Return the [x, y] coordinate for the center point of the cell that contains the specified text.  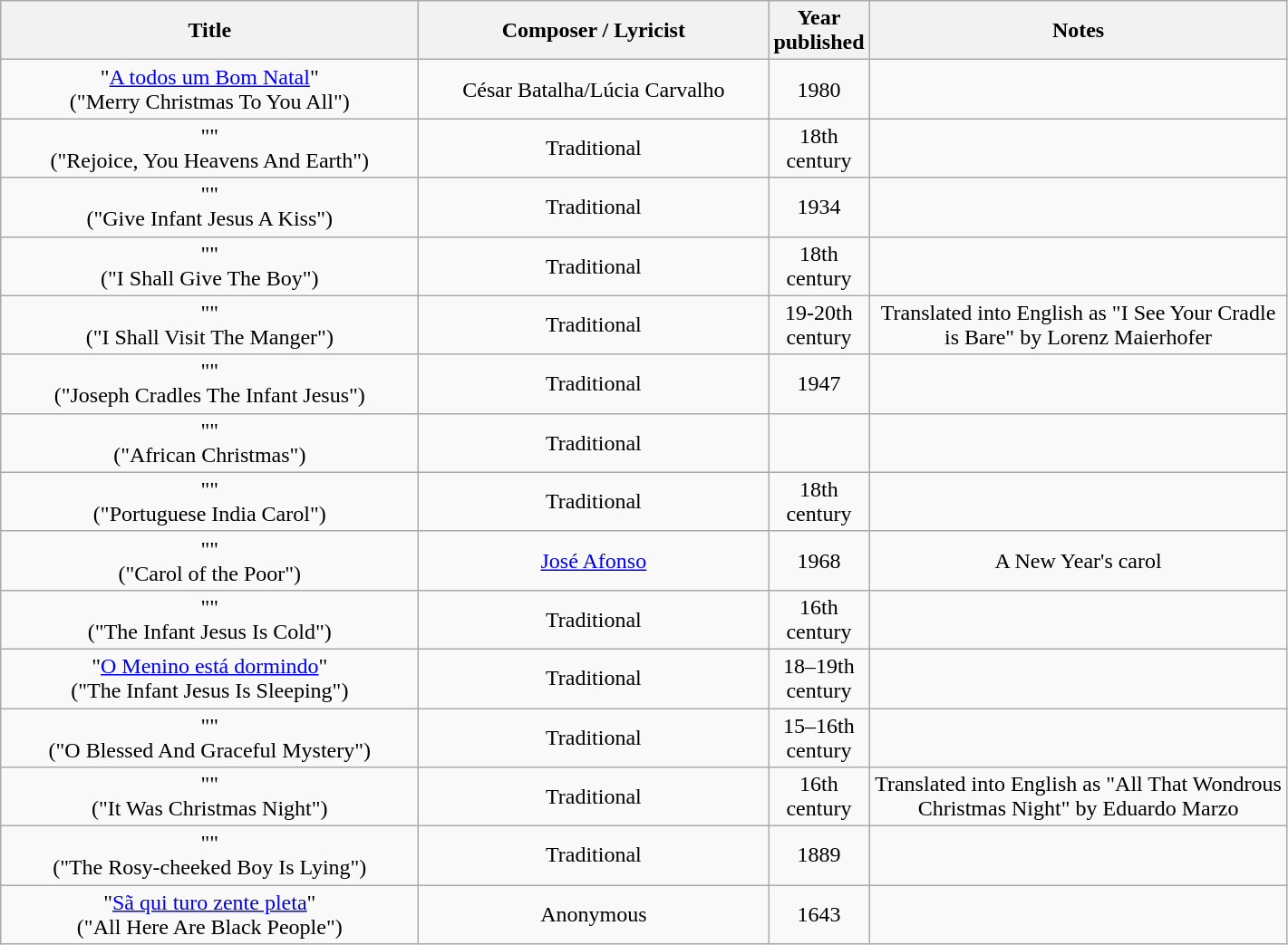
1889 [819, 855]
1947 [819, 384]
""("I Shall Give The Boy") [210, 266]
""("I Shall Visit The Manger") [210, 324]
1934 [819, 207]
""("Give Infant Jesus A Kiss") [210, 207]
""("It Was Christmas Night") [210, 797]
Translated into English as "I See Your Cradle is Bare" by Lorenz Maierhofer [1079, 324]
""("O Blessed And Graceful Mystery") [210, 738]
""("The Rosy-cheeked Boy Is Lying") [210, 855]
""("Carol of the Poor") [210, 560]
Composer / Lyricist [594, 31]
"O Menino está dormindo"("The Infant Jesus Is Sleeping") [210, 678]
César Batalha/Lúcia Carvalho [594, 89]
""("Joseph Cradles The Infant Jesus") [210, 384]
Title [210, 31]
Anonymous [594, 915]
A New Year's carol [1079, 560]
1980 [819, 89]
""("Rejoice, You Heavens And Earth") [210, 149]
19-20th century [819, 324]
"A todos um Bom Natal"("Merry Christmas To You All") [210, 89]
Notes [1079, 31]
1968 [819, 560]
1643 [819, 915]
"Sã qui turo zente pleta"("All Here Are Black People") [210, 915]
15–16th century [819, 738]
""("African Christmas") [210, 442]
""("Portuguese India Carol") [210, 502]
José Afonso [594, 560]
18–19th century [819, 678]
Translated into English as "All That Wondrous Christmas Night" by Eduardo Marzo [1079, 797]
Year published [819, 31]
""("The Infant Jesus Is Cold") [210, 620]
